Provide the [X, Y] coordinate of the cell's center where the given text is located.  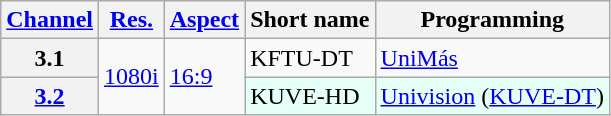
KUVE-HD [310, 96]
Short name [310, 20]
16:9 [204, 77]
Univision (KUVE-DT) [492, 96]
Channel [50, 20]
Res. [132, 20]
Aspect [204, 20]
KFTU-DT [310, 58]
3.1 [50, 58]
3.2 [50, 96]
Programming [492, 20]
UniMás [492, 58]
1080i [132, 77]
